Return the (X, Y) coordinate for the center point of the cell that contains the specified text.  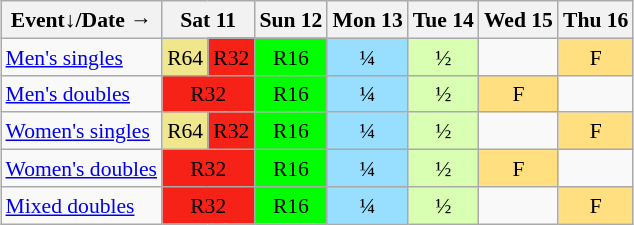
Mon 13 (367, 20)
Event↓/Date → (81, 20)
Mixed doubles (81, 204)
Sat 11 (208, 20)
Sun 12 (290, 20)
Wed 15 (518, 20)
Tue 14 (444, 20)
Men's doubles (81, 94)
Men's singles (81, 56)
Women's singles (81, 130)
Women's doubles (81, 168)
Thu 16 (596, 20)
